Scan for the cell matching the given text and deliver its (X, Y) coordinate at center. 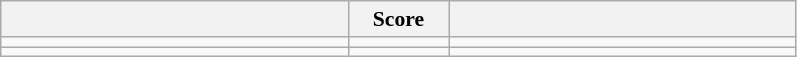
Score (398, 19)
